Determine the (X, Y) coordinate at the center of the cell enclosing the given text.  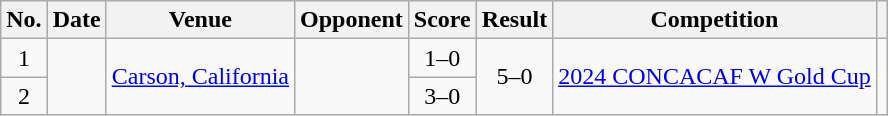
Opponent (352, 20)
3–0 (442, 96)
Score (442, 20)
2 (24, 96)
1–0 (442, 58)
Carson, California (200, 77)
Competition (715, 20)
Date (76, 20)
5–0 (514, 77)
2024 CONCACAF W Gold Cup (715, 77)
Venue (200, 20)
1 (24, 58)
Result (514, 20)
No. (24, 20)
